Search for the cell housing the specified text and yield its [X, Y] center coordinate. 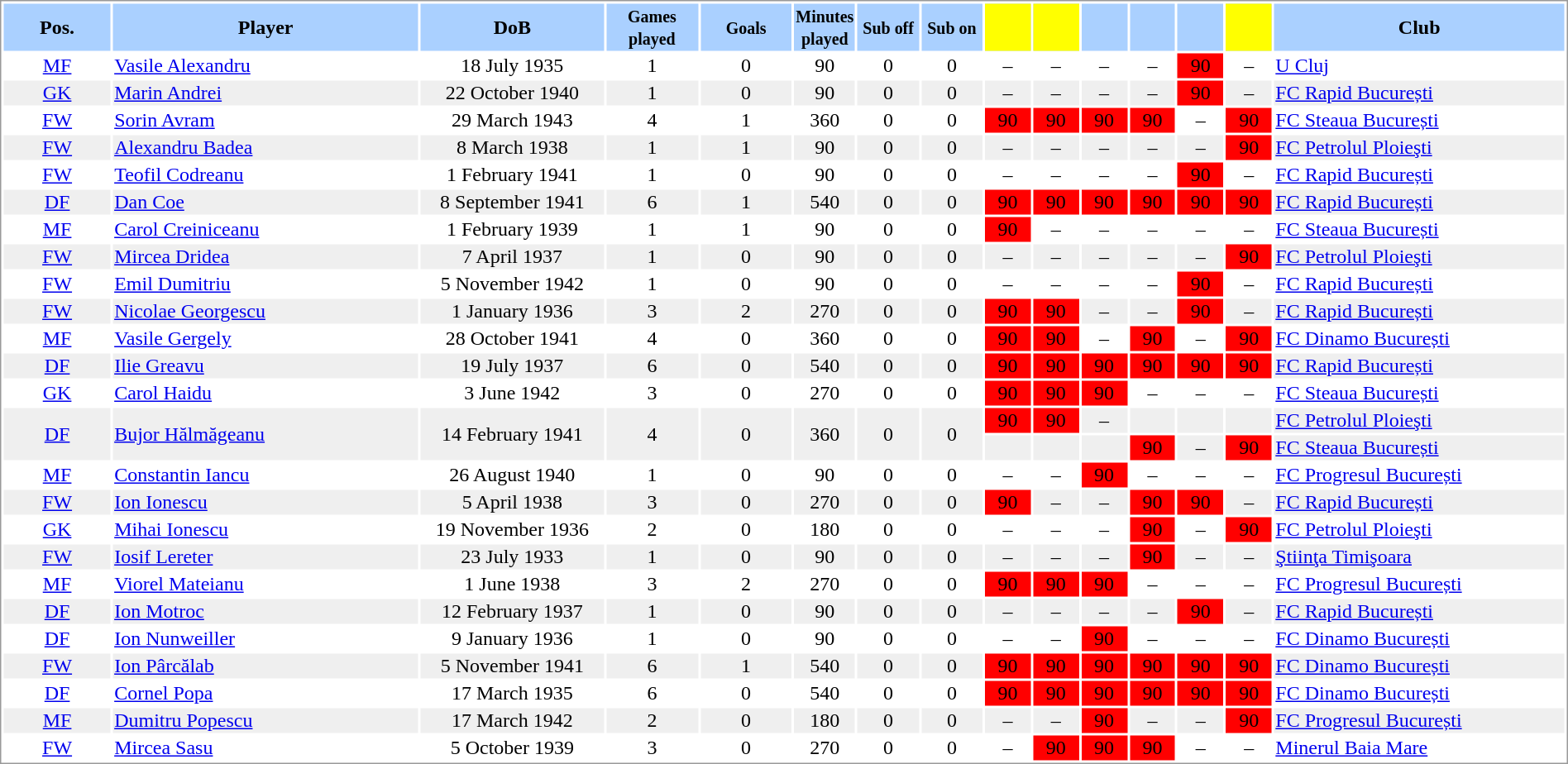
19 July 1937 [513, 366]
17 March 1935 [513, 694]
Carol Haidu [266, 393]
5 April 1938 [513, 502]
Ion Nunweiller [266, 639]
8 March 1938 [513, 148]
DoB [513, 26]
9 January 1936 [513, 639]
Sub on [952, 26]
1 February 1941 [513, 174]
Minutesplayed [825, 26]
Vasile Gergely [266, 338]
18 July 1935 [513, 65]
12 February 1937 [513, 611]
Mihai Ionescu [266, 530]
Gamesplayed [652, 26]
26 August 1940 [513, 475]
Ştiinţa Timişoara [1419, 556]
22 October 1940 [513, 93]
Club [1419, 26]
Marin Andrei [266, 93]
Iosif Lereter [266, 556]
8 September 1941 [513, 203]
Vasile Alexandru [266, 65]
Mircea Sasu [266, 748]
Mircea Dridea [266, 257]
Dan Coe [266, 203]
29 March 1943 [513, 120]
17 March 1942 [513, 720]
Ilie Greavu [266, 366]
Pos. [56, 26]
Sub off [888, 26]
Goals [746, 26]
Constantin Iancu [266, 475]
Emil Dumitriu [266, 284]
Player [266, 26]
5 November 1942 [513, 284]
Sorin Avram [266, 120]
19 November 1936 [513, 530]
Cornel Popa [266, 694]
Carol Creiniceanu [266, 229]
1 June 1938 [513, 585]
3 June 1942 [513, 393]
14 February 1941 [513, 435]
Teofil Codreanu [266, 174]
23 July 1933 [513, 556]
1 February 1939 [513, 229]
5 November 1941 [513, 666]
7 April 1937 [513, 257]
5 October 1939 [513, 748]
Alexandru Badea [266, 148]
1 January 1936 [513, 312]
Ion Pârcălab [266, 666]
Viorel Mateianu [266, 585]
Bujor Hălmăgeanu [266, 435]
Nicolae Georgescu [266, 312]
Dumitru Popescu [266, 720]
Ion Motroc [266, 611]
Ion Ionescu [266, 502]
28 October 1941 [513, 338]
U Cluj [1419, 65]
Minerul Baia Mare [1419, 748]
